Determine the [x, y] coordinate at the center of the cell enclosing the given text.  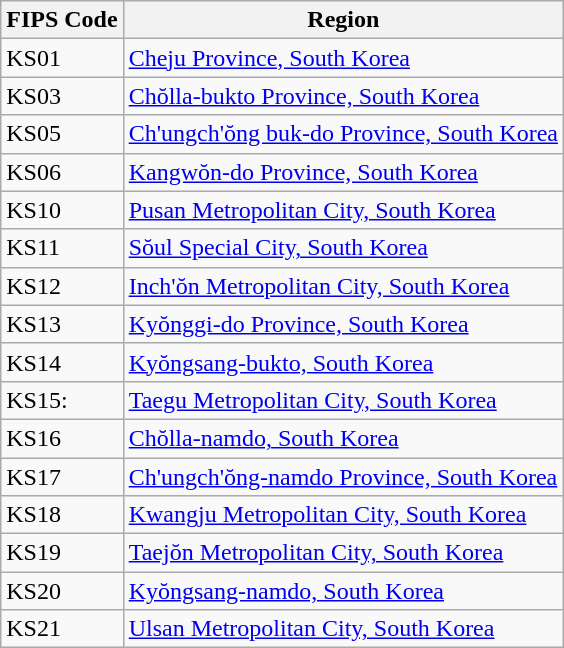
Inch'ŏn Metropolitan City, South Korea [343, 286]
Chŏlla-bukto Province, South Korea [343, 96]
Taegu Metropolitan City, South Korea [343, 400]
KS01 [62, 58]
Ch'ungch'ŏng buk-do Province, South Korea [343, 134]
Pusan Metropolitan City, South Korea [343, 210]
Cheju Province, South Korea [343, 58]
Region [343, 20]
KS13 [62, 324]
KS14 [62, 362]
KS05 [62, 134]
KS19 [62, 553]
Sŏul Special City, South Korea [343, 248]
KS17 [62, 477]
Ch'ungch'ŏng-namdo Province, South Korea [343, 477]
FIPS Code [62, 20]
Kyŏnggi-do Province, South Korea [343, 324]
KS10 [62, 210]
KS11 [62, 248]
KS20 [62, 591]
Kyŏngsang-namdo, South Korea [343, 591]
KS15: [62, 400]
Kyŏngsang-bukto, South Korea [343, 362]
Ulsan Metropolitan City, South Korea [343, 629]
KS16 [62, 438]
KS12 [62, 286]
Kangwŏn-do Province, South Korea [343, 172]
KS03 [62, 96]
Taejŏn Metropolitan City, South Korea [343, 553]
KS21 [62, 629]
Chŏlla-namdo, South Korea [343, 438]
KS06 [62, 172]
KS18 [62, 515]
Kwangju Metropolitan City, South Korea [343, 515]
